Return [X, Y] of the center of cell containing provided text 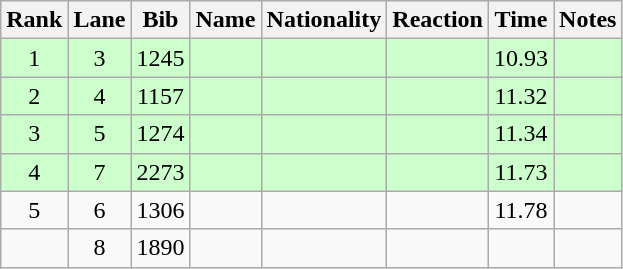
6 [100, 210]
1245 [160, 58]
11.32 [520, 96]
7 [100, 172]
Nationality [324, 20]
11.73 [520, 172]
Name [226, 20]
11.78 [520, 210]
1306 [160, 210]
Time [520, 20]
2273 [160, 172]
Lane [100, 20]
Bib [160, 20]
Reaction [438, 20]
1 [34, 58]
2 [34, 96]
10.93 [520, 58]
11.34 [520, 134]
1274 [160, 134]
8 [100, 248]
1890 [160, 248]
1157 [160, 96]
Rank [34, 20]
Notes [588, 20]
